Capture the cell that displays the provided text and extract its (X, Y) central coordinate. 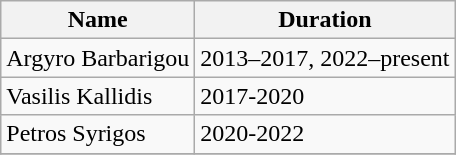
Petros Syrigos (98, 134)
2017-2020 (325, 96)
Duration (325, 20)
Argyro Barbarigou (98, 58)
2013–2017, 2022–present (325, 58)
2020-2022 (325, 134)
Name (98, 20)
Vasilis Kallidis (98, 96)
